Scan for the cell matching the given text and deliver its [X, Y] coordinate at center. 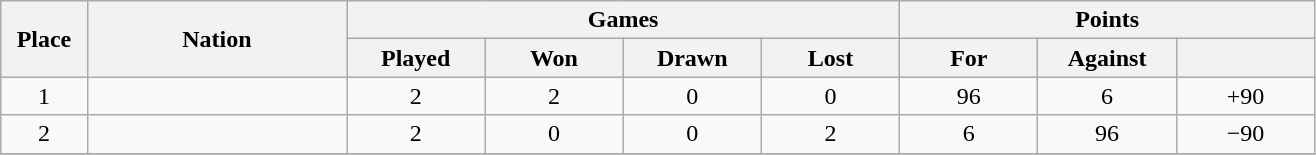
Played [416, 58]
Place [44, 39]
1 [44, 96]
Points [1108, 20]
−90 [1245, 134]
Games [624, 20]
Against [1107, 58]
+90 [1245, 96]
For [969, 58]
Won [554, 58]
Lost [830, 58]
Nation [216, 39]
Drawn [692, 58]
